Locate the cell with the specified text and output its [x, y] center coordinate. 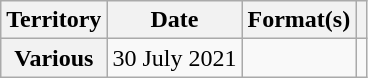
Format(s) [299, 20]
Date [174, 20]
30 July 2021 [174, 58]
Various [54, 58]
Territory [54, 20]
